Provide the (x, y) coordinate of the cell's center where the given text is located.  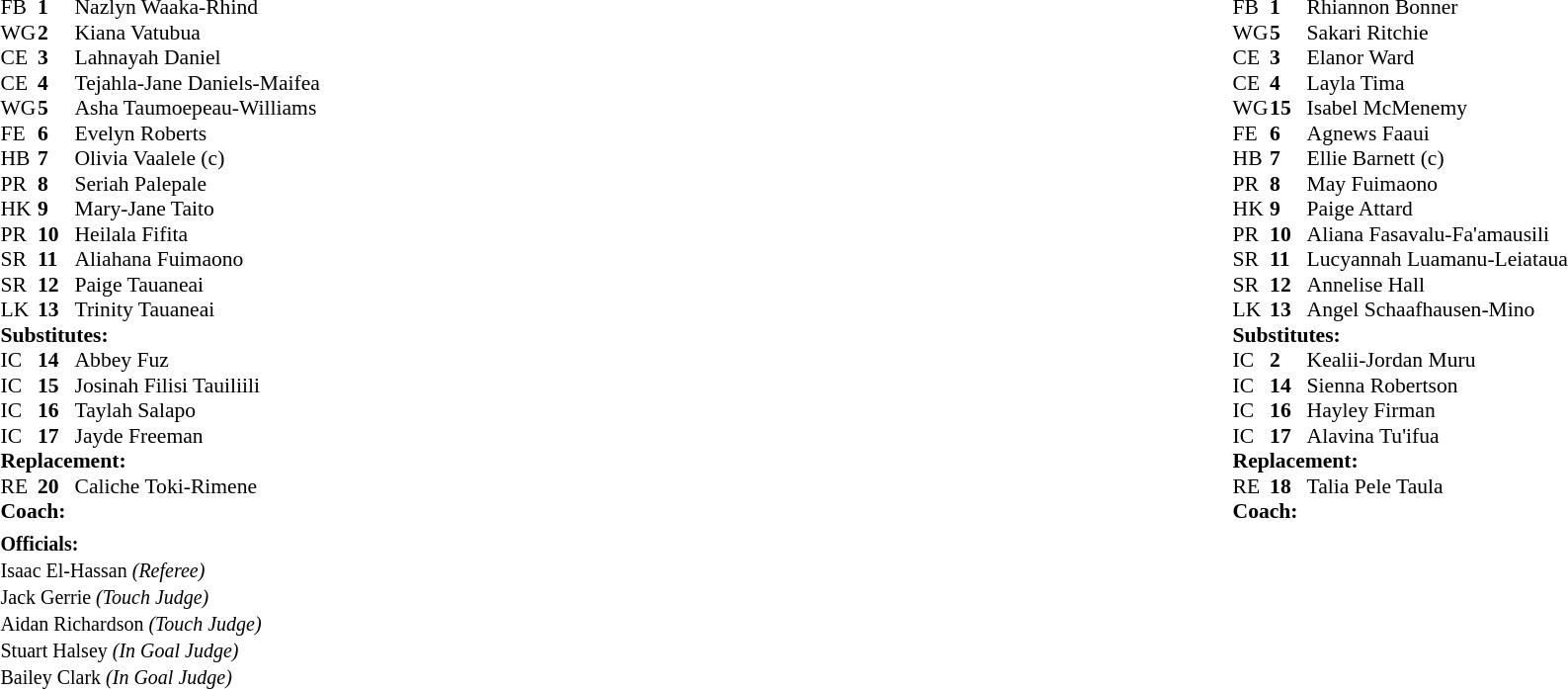
Alavina Tu'ifua (1438, 436)
Taylah Salapo (198, 410)
Asha Taumoepeau-Williams (198, 108)
Josinah Filisi Tauiliili (198, 386)
Sienna Robertson (1438, 386)
Olivia Vaalele (c) (198, 159)
Aliana Fasavalu-Fa'amausili (1438, 234)
Isabel McMenemy (1438, 108)
Sakari Ritchie (1438, 33)
May Fuimaono (1438, 184)
Aliahana Fuimaono (198, 260)
Jayde Freeman (198, 436)
Kiana Vatubua (198, 33)
Annelise Hall (1438, 285)
Talia Pele Taula (1438, 486)
20 (56, 486)
Layla Tima (1438, 83)
Caliche Toki-Rimene (198, 486)
Ellie Barnett (c) (1438, 159)
Hayley Firman (1438, 410)
Lucyannah Luamanu-Leiataua (1438, 260)
18 (1288, 486)
Agnews Faaui (1438, 133)
Paige Tauaneai (198, 285)
Kealii-Jordan Muru (1438, 361)
Elanor Ward (1438, 58)
Evelyn Roberts (198, 133)
Lahnayah Daniel (198, 58)
Seriah Palepale (198, 184)
Heilala Fifita (198, 234)
Mary-Jane Taito (198, 209)
Trinity Tauaneai (198, 309)
Paige Attard (1438, 209)
Angel Schaafhausen-Mino (1438, 309)
Abbey Fuz (198, 361)
Tejahla-Jane Daniels-Maifea (198, 83)
